Extract the (X, Y) coordinate from the center of the cell holding the provided text.  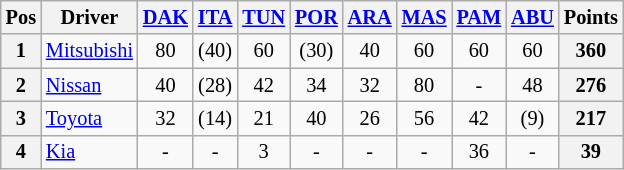
TUN (264, 17)
48 (532, 85)
276 (591, 85)
POR (316, 17)
(28) (215, 85)
ITA (215, 17)
Nissan (90, 85)
1 (21, 51)
39 (591, 152)
Driver (90, 17)
360 (591, 51)
56 (424, 118)
26 (370, 118)
217 (591, 118)
Kia (90, 152)
21 (264, 118)
Points (591, 17)
Toyota (90, 118)
36 (480, 152)
(40) (215, 51)
(9) (532, 118)
34 (316, 85)
DAK (166, 17)
PAM (480, 17)
Mitsubishi (90, 51)
MAS (424, 17)
(30) (316, 51)
4 (21, 152)
(14) (215, 118)
ARA (370, 17)
Pos (21, 17)
ABU (532, 17)
2 (21, 85)
